Determine the (x, y) coordinate at the center of the cell enclosing the given text.  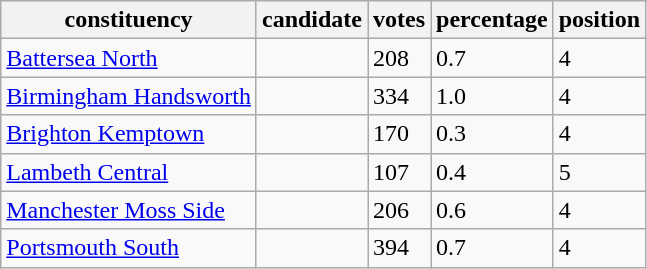
334 (400, 96)
Birmingham Handsworth (129, 96)
Battersea North (129, 58)
votes (400, 20)
Manchester Moss Side (129, 210)
0.6 (492, 210)
107 (400, 172)
5 (599, 172)
candidate (312, 20)
position (599, 20)
Brighton Kemptown (129, 134)
206 (400, 210)
Portsmouth South (129, 248)
1.0 (492, 96)
percentage (492, 20)
0.4 (492, 172)
208 (400, 58)
Lambeth Central (129, 172)
constituency (129, 20)
394 (400, 248)
170 (400, 134)
0.3 (492, 134)
